Provide the (x, y) coordinate of the cell's center where the given text is located.  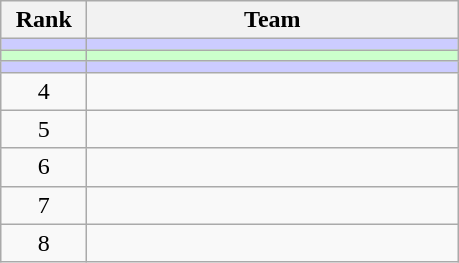
Rank (44, 20)
6 (44, 167)
5 (44, 129)
8 (44, 243)
Team (272, 20)
7 (44, 205)
4 (44, 91)
